From the cell containing the given text, extract its center point as (X, Y) coordinate. 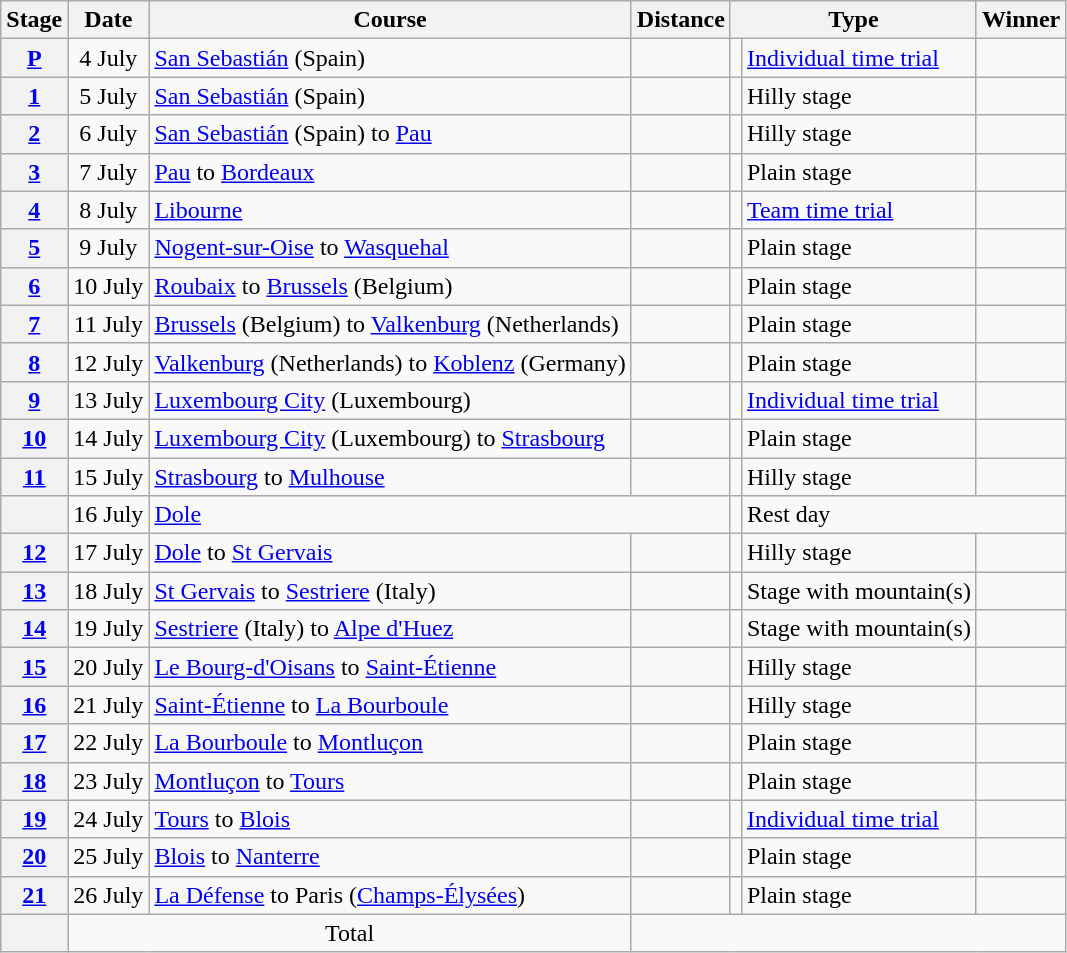
20 July (108, 667)
11 July (108, 324)
14 (34, 629)
Brussels (Belgium) to Valkenburg (Netherlands) (390, 324)
Le Bourg-d'Oisans to Saint-Étienne (390, 667)
24 July (108, 819)
2 (34, 134)
Luxembourg City (Luxembourg) to Strasbourg (390, 438)
15 (34, 667)
Valkenburg (Netherlands) to Koblenz (Germany) (390, 362)
Dole (440, 515)
Saint-Étienne to La Bourboule (390, 705)
Team time trial (858, 210)
14 July (108, 438)
23 July (108, 781)
13 (34, 591)
La Défense to Paris (Champs-Élysées) (390, 895)
10 July (108, 286)
1 (34, 96)
7 July (108, 172)
13 July (108, 400)
P (34, 58)
Luxembourg City (Luxembourg) (390, 400)
4 (34, 210)
18 (34, 781)
Total (350, 933)
Strasbourg to Mulhouse (390, 477)
Dole to St Gervais (390, 553)
4 July (108, 58)
Pau to Bordeaux (390, 172)
19 July (108, 629)
6 July (108, 134)
La Bourboule to Montluçon (390, 743)
Roubaix to Brussels (Belgium) (390, 286)
26 July (108, 895)
9 (34, 400)
Libourne (390, 210)
Montluçon to Tours (390, 781)
7 (34, 324)
Course (390, 20)
San Sebastián (Spain) to Pau (390, 134)
5 (34, 248)
21 July (108, 705)
Tours to Blois (390, 819)
12 July (108, 362)
6 (34, 286)
Sestriere (Italy) to Alpe d'Huez (390, 629)
Type (853, 20)
Stage (34, 20)
25 July (108, 857)
Date (108, 20)
Rest day (903, 515)
18 July (108, 591)
St Gervais to Sestriere (Italy) (390, 591)
8 (34, 362)
9 July (108, 248)
15 July (108, 477)
20 (34, 857)
19 (34, 819)
Blois to Nanterre (390, 857)
16 July (108, 515)
11 (34, 477)
3 (34, 172)
17 July (108, 553)
Distance (680, 20)
12 (34, 553)
17 (34, 743)
8 July (108, 210)
Nogent-sur-Oise to Wasquehal (390, 248)
16 (34, 705)
21 (34, 895)
Winner (1020, 20)
10 (34, 438)
5 July (108, 96)
22 July (108, 743)
